Provide the (x, y) coordinate of the cell's center where the given text is located.  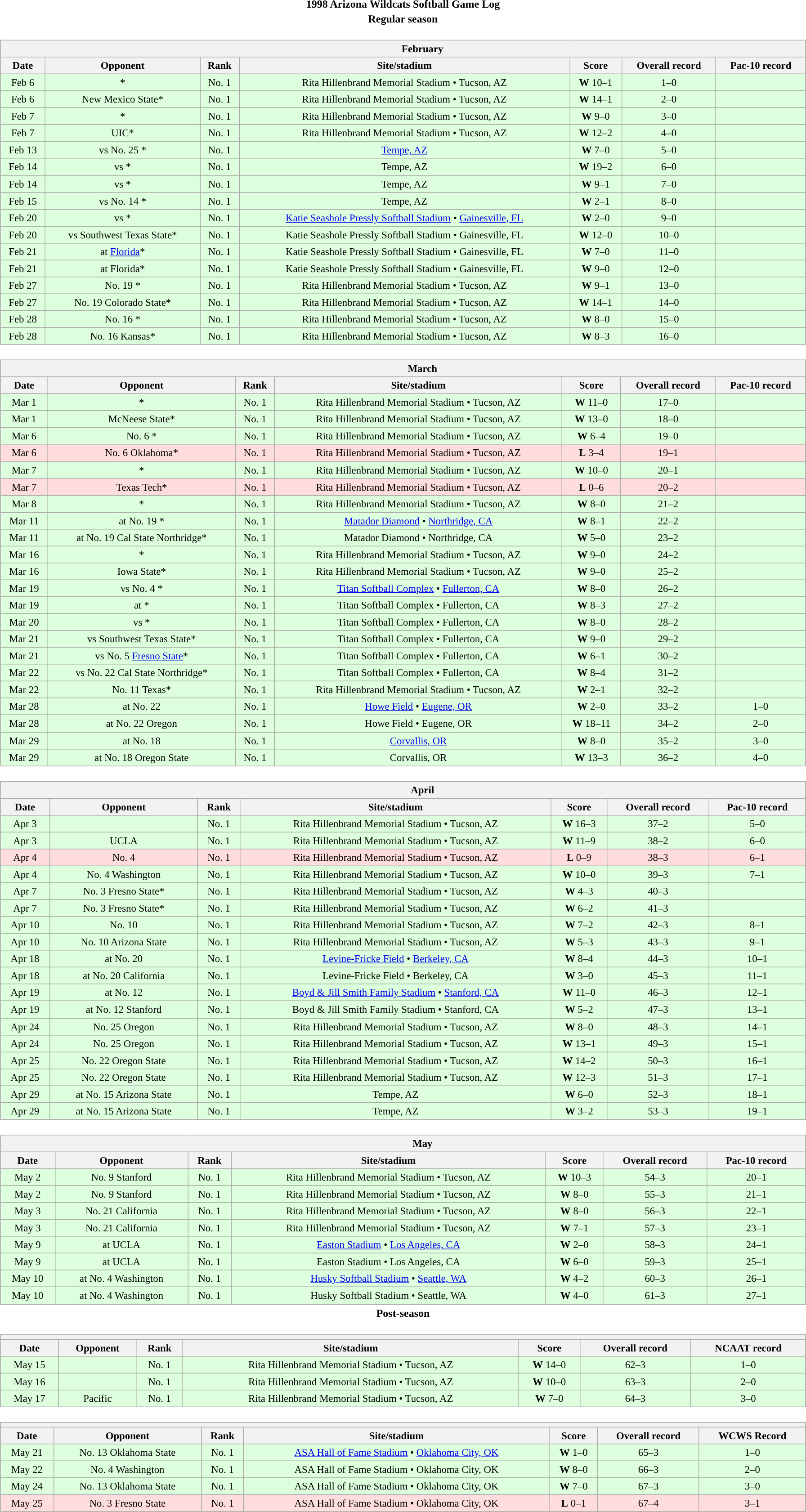
8–0 (669, 201)
W 14–2 (579, 1060)
31–2 (668, 673)
25–1 (757, 1262)
8–1 (757, 925)
67–4 (649, 1503)
Feb 15 (23, 201)
W 8–1 (591, 521)
No. 19 * (123, 286)
32–2 (668, 690)
44–3 (658, 959)
No. 6 * (141, 436)
May 22 (27, 1469)
May 17 (30, 1398)
27–1 (757, 1296)
No. 10 (123, 925)
47–3 (658, 1010)
52–3 (658, 1094)
59–3 (655, 1262)
25–2 (668, 572)
61–3 (655, 1296)
W 5–0 (591, 537)
W 6–1 (591, 656)
L 0–9 (579, 858)
Pacific (97, 1398)
23–2 (668, 537)
May 15 (30, 1364)
W 12–3 (579, 1077)
22–2 (668, 521)
41–3 (658, 908)
Iowa State* (141, 572)
6–1 (757, 858)
W 13–1 (579, 1043)
W 3–2 (579, 1111)
W 7–2 (579, 925)
10–0 (669, 235)
W 6–2 (579, 908)
49–3 (658, 1043)
24–2 (668, 555)
21–2 (668, 504)
W 4–2 (575, 1279)
11–1 (757, 976)
at No. 19 Cal State Northridge* (141, 537)
48–3 (658, 1027)
at No. 18 (141, 741)
39–3 (658, 874)
McNeese State* (141, 419)
vs No. 25 * (123, 150)
66–3 (649, 1469)
W 13–3 (591, 757)
at No. 18 Oregon State (141, 757)
May 21 (27, 1453)
7–0 (669, 184)
64–3 (635, 1398)
56–3 (655, 1211)
36–2 (668, 757)
No. 3 Fresno State (128, 1503)
19–0 (668, 436)
38–3 (658, 858)
W 16–3 (579, 823)
26–2 (668, 588)
9–1 (757, 942)
W 4–3 (579, 891)
18–0 (668, 419)
W 12–2 (596, 133)
27–2 (668, 605)
10–1 (757, 959)
W 13–0 (591, 419)
April (403, 790)
21–1 (757, 1194)
at No. 22 (141, 707)
at No. 20 (123, 959)
at * (141, 605)
63–3 (635, 1382)
at No. 20 California (123, 976)
No. 4 (123, 858)
24–1 (757, 1245)
11–0 (669, 251)
Feb 13 (23, 150)
at No. 22 Oregon (141, 724)
March (403, 368)
35–2 (668, 741)
L 0–1 (574, 1503)
W 11–9 (579, 841)
February (403, 49)
15–0 (669, 319)
34–2 (668, 724)
13–0 (669, 286)
May 25 (27, 1503)
W 12–0 (596, 235)
at No. 19 * (141, 521)
37–2 (658, 823)
at No. 12 Stanford (123, 1010)
W 1–0 (574, 1453)
57–3 (655, 1228)
30–2 (668, 656)
65–3 (649, 1453)
26–1 (757, 1279)
No. 10 Arizona State (123, 942)
UCLA (123, 841)
No. 11 Texas* (141, 690)
17–1 (757, 1077)
Mar 8 (24, 504)
33–2 (668, 707)
53–3 (658, 1111)
WCWS Record (752, 1436)
May (403, 1144)
67–3 (649, 1486)
58–3 (655, 1245)
23–1 (757, 1228)
16–0 (669, 336)
vs No. 5 Fresno State* (141, 656)
W 4–0 (575, 1296)
W 5–3 (579, 942)
45–3 (658, 976)
28–2 (668, 622)
54–3 (655, 1177)
12–1 (757, 993)
46–3 (658, 993)
UIC* (123, 133)
15–1 (757, 1043)
62–3 (635, 1364)
W 7–1 (575, 1228)
W 5–2 (579, 1010)
43–3 (658, 942)
No. 16 Kansas* (123, 336)
Mar 20 (24, 622)
No. 19 Colorado State* (123, 302)
W 10–3 (575, 1177)
L 0–6 (591, 487)
14–1 (757, 1027)
20–2 (668, 487)
May 16 (30, 1382)
No. 16 * (123, 319)
16–1 (757, 1060)
3–1 (752, 1503)
W 3–0 (579, 976)
at No. 12 (123, 993)
9–0 (669, 218)
May 24 (27, 1486)
12–0 (669, 268)
38–2 (658, 841)
29–2 (668, 639)
No. 6 Oklahoma* (141, 453)
W 14–0 (549, 1364)
42–3 (658, 925)
13–1 (757, 1010)
W 19–2 (596, 167)
W 18–11 (591, 724)
7–1 (757, 874)
51–3 (658, 1077)
18–1 (757, 1094)
22–1 (757, 1211)
50–3 (658, 1060)
New Mexico State* (123, 99)
55–3 (655, 1194)
W 6–4 (591, 436)
vs No. 14 * (123, 201)
vs No. 4 * (141, 588)
NCAAT record (748, 1348)
60–3 (655, 1279)
vs No. 22 Cal State Northridge* (141, 673)
L 3–4 (591, 453)
W 10–1 (596, 82)
40–3 (658, 891)
Texas Tech* (141, 487)
14–0 (669, 302)
17–0 (668, 403)
